Identify which cell holds the provided text, then report its [X, Y] central coordinate. 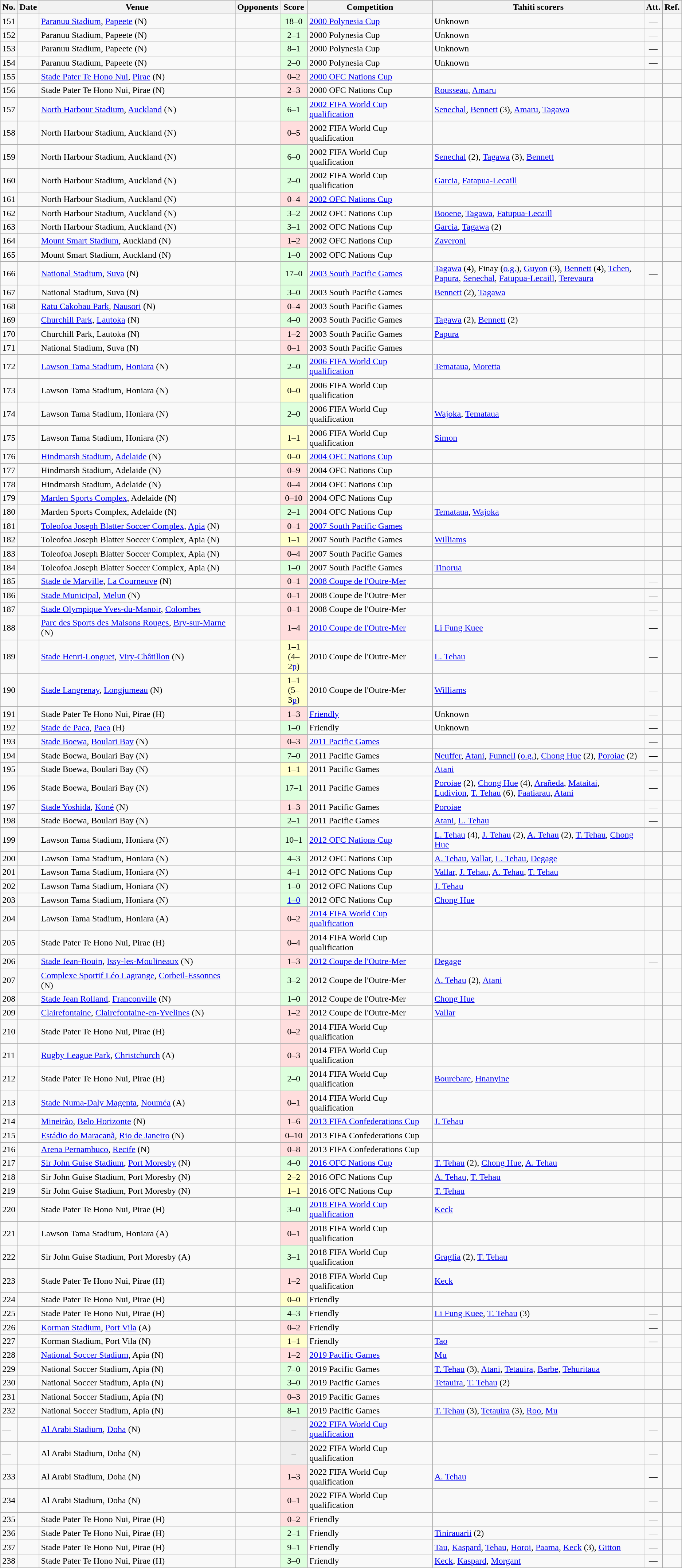
154 [9, 63]
Mu [538, 1355]
192 [9, 728]
207 [9, 980]
212 [9, 1079]
187 [9, 609]
T. Tehau (2), Chong Hue, A. Tehau [538, 1163]
228 [9, 1355]
Att. [653, 7]
6–1 [294, 109]
A. Tehau (2), Atani [538, 980]
Stade Olympique Yves-du-Manoir, Colombes [137, 609]
214 [9, 1122]
238 [9, 1561]
219 [9, 1191]
Clairefontaine, Clairefontaine-en-Yvelines (N) [137, 1013]
Vallar [538, 1013]
218 [9, 1177]
223 [9, 1281]
Li Fung Kuee, T. Tehau (3) [538, 1313]
176 [9, 456]
196 [9, 788]
Booene, Tagawa, Fatupua-Lecaill [538, 213]
A. Tehau, Vallar, L. Tehau, Degage [538, 858]
186 [9, 595]
Senechal, Bennett (3), Amaru, Tagawa [538, 109]
161 [9, 199]
230 [9, 1383]
180 [9, 512]
Tagawa (2), Bennett (2) [538, 320]
1–1(4–2p) [294, 656]
167 [9, 292]
151 [9, 21]
Simon [538, 437]
L. Tehau [538, 656]
170 [9, 334]
198 [9, 821]
Stade Municipal, Melun (N) [137, 595]
181 [9, 526]
156 [9, 90]
226 [9, 1327]
1–4 [294, 628]
199 [9, 840]
18–0 [294, 21]
208 [9, 999]
173 [9, 390]
0–8 [294, 1149]
188 [9, 628]
163 [9, 227]
Ref. [672, 7]
205 [9, 943]
190 [9, 690]
T. Tehau (3), Atani, Tetauira, Barbe, Tehuritaua [538, 1369]
237 [9, 1547]
0–5 [294, 133]
222 [9, 1257]
Tinorua [538, 567]
231 [9, 1397]
159 [9, 157]
189 [9, 656]
233 [9, 1477]
4–1 [294, 872]
225 [9, 1313]
201 [9, 872]
Korman Stadium, Port Vila (A) [137, 1327]
Mineirão, Belo Horizonte (N) [137, 1122]
Stade de Marville, La Courneuve (N) [137, 581]
Stade Jean Rolland, Franconville (N) [137, 999]
Tagawa (4), Finay (o.g.), Guyon (3), Bennett (4), Tchen,Papura, Senechal, Fatupua-Lecaill, Terevaura [538, 273]
1–6 [294, 1122]
164 [9, 241]
184 [9, 567]
227 [9, 1341]
Stade de Paea, Paea (H) [137, 728]
T. Tehau [538, 1191]
Wajoka, Temataua [538, 414]
17–1 [294, 788]
209 [9, 1013]
191 [9, 714]
Stade Numa-Daly Magenta, Nouméa (A) [137, 1103]
Graglia (2), T. Tehau [538, 1257]
193 [9, 741]
210 [9, 1031]
235 [9, 1519]
Parc des Sports des Maisons Rouges, Bry-sur-Marne (N) [137, 628]
Garcia, Tagawa (2) [538, 227]
168 [9, 306]
Vallar, J. Tehau, A. Tehau, T. Tehau [538, 872]
232 [9, 1411]
215 [9, 1135]
Arena Pernambuco, Recife (N) [137, 1149]
Score [294, 7]
172 [9, 367]
Poroiae [538, 807]
17–0 [294, 273]
177 [9, 470]
195 [9, 769]
157 [9, 109]
A. Tehau, T. Tehau [538, 1177]
Tau, Kaspard, Tehau, Horoi, Paama, Keck (3), Gitton [538, 1547]
236 [9, 1533]
9–1 [294, 1547]
217 [9, 1163]
Temataua, Moretta [538, 367]
Poroiae (2), Chong Hue (4), Arañeda, Mataitai,Ludivion, T. Tehau (6), Faatiarau, Atani [538, 788]
Keck, Kaspard, Morgant [538, 1561]
Rousseau, Amaru [538, 90]
Degage [538, 961]
Venue [137, 7]
A. Tehau [538, 1477]
183 [9, 554]
Complexe Sportif Léo Lagrange, Corbeil-Essonnes (N) [137, 980]
158 [9, 133]
Sir John Guise Stadium, Port Moresby (A) [137, 1257]
169 [9, 320]
Stade Henri-Longuet, Viry-Châtillon (N) [137, 656]
194 [9, 756]
Ratu Cakobau Park, Nausori (N) [137, 306]
Stade Yoshida, Koné (N) [137, 807]
229 [9, 1369]
Temataua, Wajoka [538, 512]
220 [9, 1209]
Tahiti scorers [538, 7]
Bourebare, Hnanyine [538, 1079]
202 [9, 886]
Atani [538, 769]
213 [9, 1103]
Competition [370, 7]
Opponents [258, 7]
174 [9, 414]
155 [9, 77]
175 [9, 437]
T. Tehau (3), Tetauira (3), Roo, Mu [538, 1411]
No. [9, 7]
Estádio do Maracanã, Rio de Janeiro (N) [137, 1135]
0–9 [294, 470]
185 [9, 581]
L. Tehau (4), J. Tehau (2), A. Tehau (2), T. Tehau, Chong Hue [538, 840]
Garcia, Fatapua-Lecaill [538, 180]
Stade Jean-Bouin, Issy-les-Moulineaux (N) [137, 961]
178 [9, 484]
Atani, L. Tehau [538, 821]
165 [9, 255]
200 [9, 858]
162 [9, 213]
203 [9, 900]
171 [9, 348]
Li Fung Kuee [538, 628]
6–0 [294, 157]
Rugby League Park, Christchurch (A) [137, 1056]
Tao [538, 1341]
Neuffer, Atani, Funnell (o.g.), Chong Hue (2), Poroiae (2) [538, 756]
211 [9, 1056]
2–2 [294, 1177]
166 [9, 273]
234 [9, 1500]
Korman Stadium, Port Vila (N) [137, 1341]
204 [9, 918]
152 [9, 35]
Tetauira, T. Tehau (2) [538, 1383]
160 [9, 180]
221 [9, 1233]
1–1(5–3p) [294, 690]
224 [9, 1299]
Senechal (2), Tagawa (3), Bennett [538, 157]
10–1 [294, 840]
Zaveroni [538, 241]
Tinirauarii (2) [538, 1533]
206 [9, 961]
Bennett (2), Tagawa [538, 292]
Papura [538, 334]
Date [28, 7]
216 [9, 1149]
182 [9, 540]
179 [9, 498]
153 [9, 49]
2–3 [294, 90]
197 [9, 807]
Stade Langrenay, Longjumeau (N) [137, 690]
